Output the [x, y] coordinate of the center of the cell containing the given text.  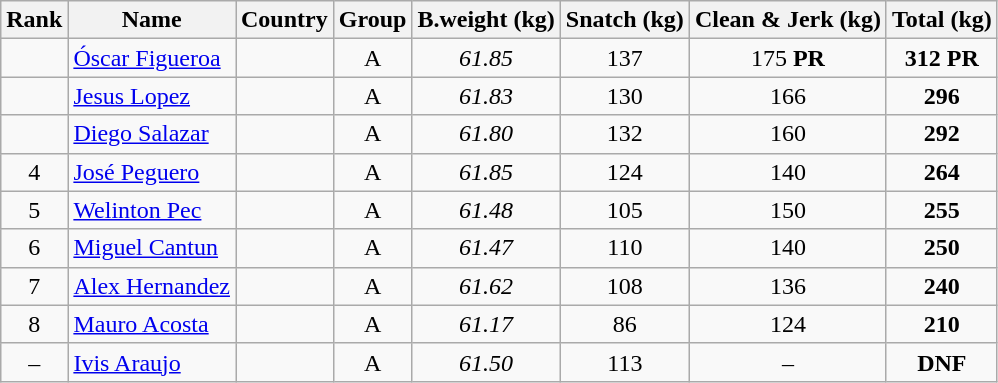
5 [34, 210]
7 [34, 286]
110 [624, 248]
86 [624, 324]
160 [788, 134]
Country [285, 20]
José Peguero [152, 172]
292 [942, 134]
Welinton Pec [152, 210]
113 [624, 362]
175 PR [788, 58]
DNF [942, 362]
105 [624, 210]
108 [624, 286]
130 [624, 96]
312 PR [942, 58]
61.83 [486, 96]
Alex Hernandez [152, 286]
264 [942, 172]
136 [788, 286]
Ivis Araujo [152, 362]
Group [372, 20]
Mauro Acosta [152, 324]
Jesus Lopez [152, 96]
6 [34, 248]
61.50 [486, 362]
Óscar Figueroa [152, 58]
150 [788, 210]
255 [942, 210]
Miguel Cantun [152, 248]
240 [942, 286]
137 [624, 58]
61.48 [486, 210]
Clean & Jerk (kg) [788, 20]
Snatch (kg) [624, 20]
Total (kg) [942, 20]
Rank [34, 20]
210 [942, 324]
Name [152, 20]
Diego Salazar [152, 134]
61.17 [486, 324]
61.62 [486, 286]
166 [788, 96]
8 [34, 324]
B.weight (kg) [486, 20]
250 [942, 248]
132 [624, 134]
61.80 [486, 134]
4 [34, 172]
296 [942, 96]
61.47 [486, 248]
